Scan for the cell matching the given text and deliver its [x, y] coordinate at center. 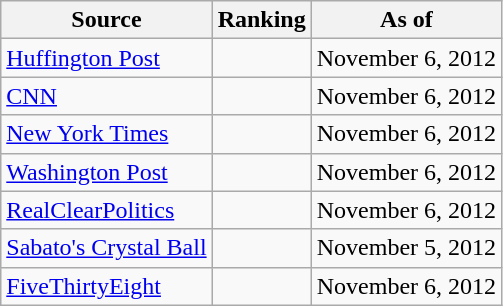
CNN [106, 96]
RealClearPolitics [106, 210]
Sabato's Crystal Ball [106, 248]
Source [106, 20]
November 5, 2012 [406, 248]
New York Times [106, 134]
FiveThirtyEight [106, 286]
As of [406, 20]
Ranking [262, 20]
Washington Post [106, 172]
Huffington Post [106, 58]
